Locate the cell with the specified text and output its [X, Y] center coordinate. 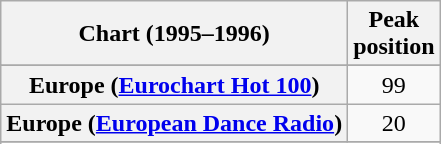
Europe (European Dance Radio) [174, 123]
20 [394, 123]
99 [394, 85]
Peakposition [394, 34]
Europe (Eurochart Hot 100) [174, 85]
Chart (1995–1996) [174, 34]
